Determine the [X, Y] coordinate at the center of the cell enclosing the given text.  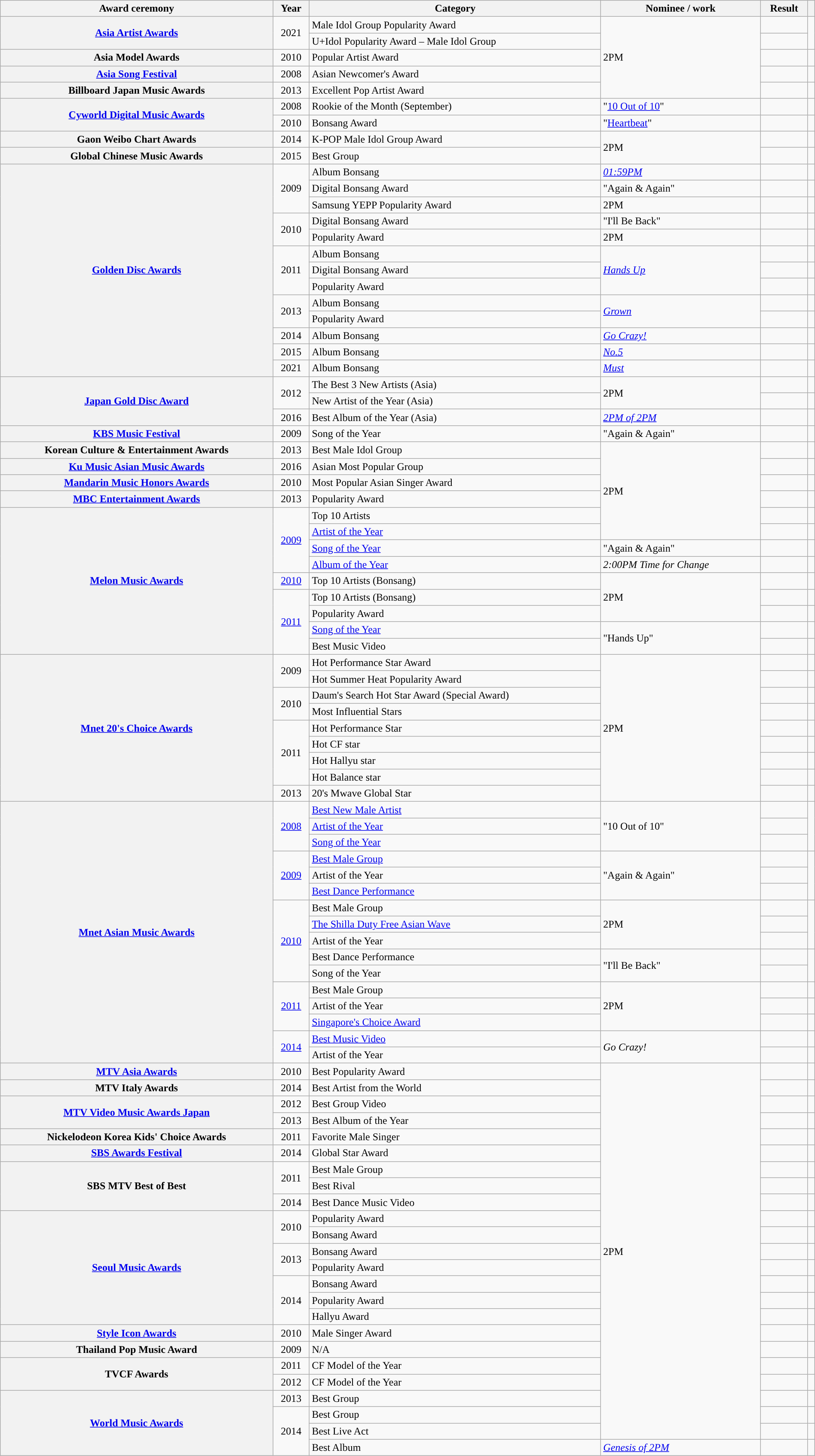
Grown [681, 311]
Asia Model Awards [137, 58]
Best Album [455, 1447]
"Hands Up" [681, 638]
Must [681, 368]
Korean Culture & Entertainment Awards [137, 450]
Excellent Pop Artist Award [455, 90]
Hot Hallyu star [455, 761]
Daum's Search Hot Star Award (Special Award) [455, 695]
Award ceremony [137, 9]
Best Album of the Year (Asia) [455, 417]
Most Influential Stars [455, 711]
Best Group Video [455, 1104]
Most Popular Asian Singer Award [455, 483]
MTV Video Music Awards Japan [137, 1112]
Mnet 20's Choice Awards [137, 728]
New Artist of the Year (Asia) [455, 401]
Hot CF star [455, 745]
Seoul Music Awards [137, 1267]
Rookie of the Month (September) [455, 107]
Global Chinese Music Awards [137, 156]
Best New Male Artist [455, 810]
Album of the Year [455, 565]
Genesis of 2PM [681, 1447]
Asia Artist Awards [137, 33]
Male Idol Group Popularity Award [455, 25]
The Best 3 New Artists (Asia) [455, 385]
World Music Awards [137, 1423]
Popular Artist Award [455, 58]
TVCF Awards [137, 1374]
The Shilla Duty Free Asian Wave [455, 924]
Hot Performance Star [455, 728]
Best Popularity Award [455, 1071]
Mandarin Music Honors Awards [137, 483]
No.5 [681, 352]
Asian Most Popular Group [455, 466]
Hot Summer Heat Popularity Award [455, 679]
01:59PM [681, 172]
Cyworld Digital Music Awards [137, 115]
Japan Gold Disc Award [137, 401]
Year [291, 9]
KBS Music Festival [137, 433]
Best Rival [455, 1186]
"Heartbeat" [681, 123]
Billboard Japan Music Awards [137, 90]
Asia Song Festival [137, 74]
Hands Up [681, 270]
MBC Entertainment Awards [137, 499]
2:00PM Time for Change [681, 565]
N/A [455, 1349]
Hot Performance Star Award [455, 662]
Best Live Act [455, 1431]
SBS Awards Festival [137, 1153]
Best Dance Music Video [455, 1202]
U+Idol Popularity Award – Male Idol Group [455, 41]
Result [784, 9]
SBS MTV Best of Best [137, 1186]
Top 10 Artists [455, 516]
Samsung YEPP Popularity Award [455, 205]
Favorite Male Singer [455, 1137]
2PM of 2PM [681, 417]
Asian Newcomer's Award [455, 74]
Gaon Weibo Chart Awards [137, 139]
Singapore's Choice Award [455, 1023]
Male Singer Award [455, 1333]
20's Mwave Global Star [455, 794]
MTV Asia Awards [137, 1071]
Melon Music Awards [137, 581]
Hot Balance star [455, 777]
MTV Italy Awards [137, 1088]
Global Star Award [455, 1153]
Nickelodeon Korea Kids' Choice Awards [137, 1137]
Style Icon Awards [137, 1333]
Category [455, 9]
Best Album of the Year [455, 1120]
Thailand Pop Music Award [137, 1349]
Golden Disc Awards [137, 270]
Best Artist from the World [455, 1088]
Hallyu Award [455, 1317]
Best Male Idol Group [455, 450]
K-POP Male Idol Group Award [455, 139]
Ku Music Asian Music Awards [137, 466]
Mnet Asian Music Awards [137, 932]
Nominee / work [681, 9]
